Determine the [x, y] coordinate at the center of the cell enclosing the given text.  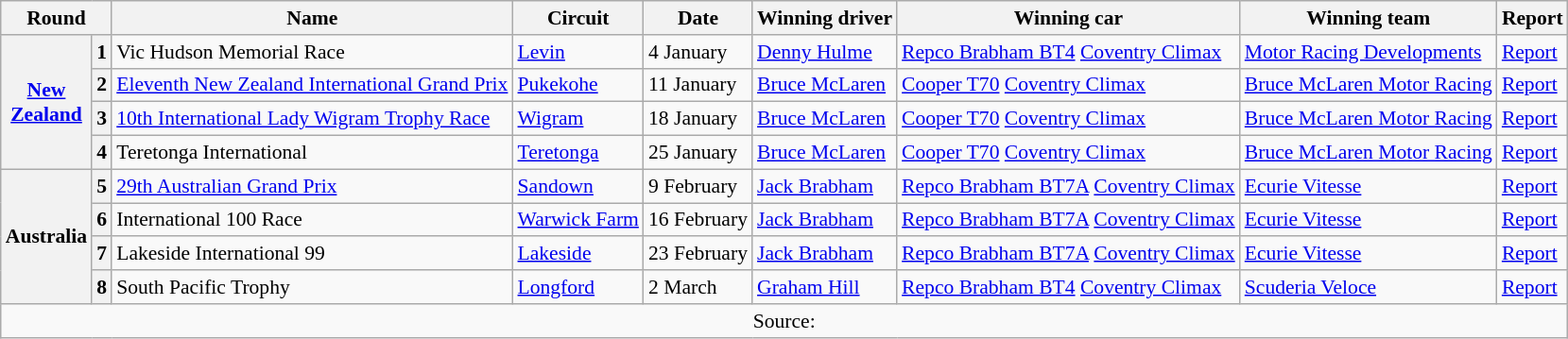
Levin [577, 52]
Longford [577, 287]
9 February [698, 186]
6 [102, 220]
Teretonga International [312, 153]
1 [102, 52]
Date [698, 18]
10th International Lady Wigram Trophy Race [312, 119]
Vic Hudson Memorial Race [312, 52]
Teretonga [577, 153]
2 March [698, 287]
International 100 Race [312, 220]
Australia [46, 236]
3 [102, 119]
Round [57, 18]
Pukekohe [577, 85]
Source: [784, 321]
Denny Hulme [824, 52]
Eleventh New Zealand International Grand Prix [312, 85]
Winning car [1068, 18]
2 [102, 85]
Name [312, 18]
Scuderia Veloce [1369, 287]
Graham Hill [824, 287]
4 [102, 153]
Lakeside International 99 [312, 254]
8 [102, 287]
Circuit [577, 18]
Winning driver [824, 18]
29th Australian Grand Prix [312, 186]
Sandown [577, 186]
South Pacific Trophy [312, 287]
Warwick Farm [577, 220]
23 February [698, 254]
5 [102, 186]
Winning team [1369, 18]
18 January [698, 119]
4 January [698, 52]
25 January [698, 153]
NewZealand [46, 102]
Lakeside [577, 254]
Motor Racing Developments [1369, 52]
11 January [698, 85]
7 [102, 254]
Wigram [577, 119]
16 February [698, 220]
